Extract the [X, Y] coordinate from the center of the cell holding the provided text.  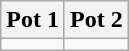
Pot 2 [96, 20]
Pot 1 [33, 20]
